Detect which cell encompasses the target text, then output its (x, y) center coordinate. 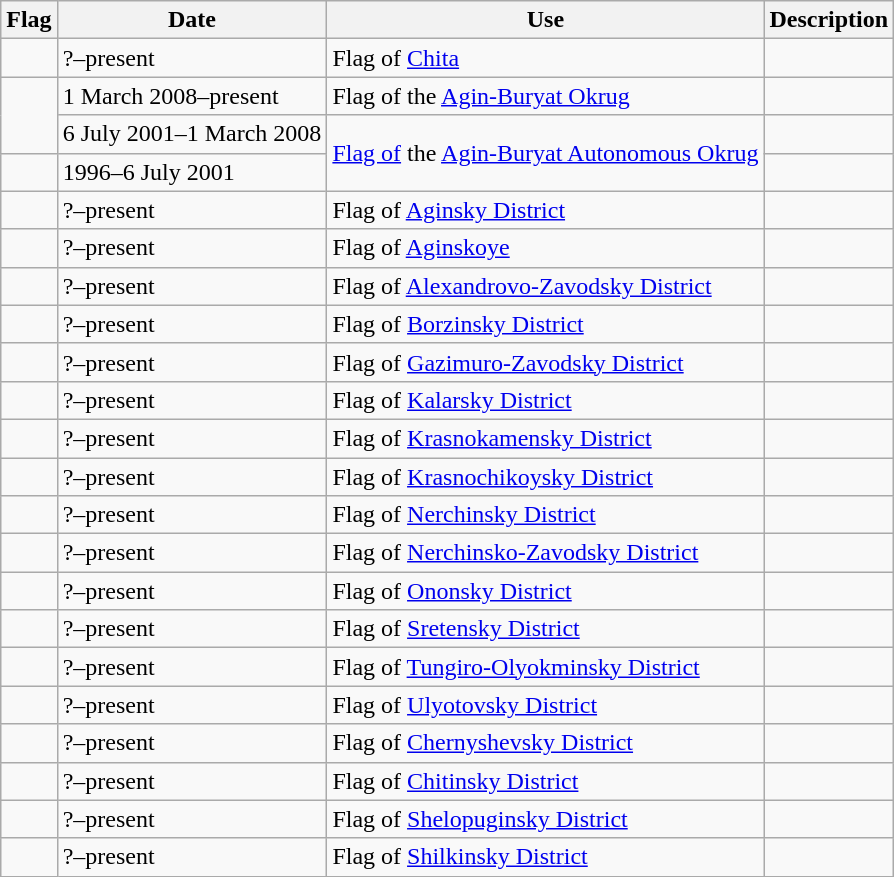
Flag of Chitinsky District (546, 781)
Flag of Ononsky District (546, 591)
Flag of Shilkinsky District (546, 857)
Flag of Chita (546, 58)
Flag of Kalarsky District (546, 400)
Flag of Krasnochikoysky District (546, 477)
Flag of Nerchinsky District (546, 515)
Flag of Tungiro-Olyokminsky District (546, 667)
Flag of Aginskoye (546, 248)
1 March 2008–present (192, 96)
Flag of Chernyshevsky District (546, 743)
Description (829, 20)
Flag of Shelopuginsky District (546, 819)
Flag of Nerchinsko-Zavodsky District (546, 553)
Flag of Aginsky District (546, 210)
Flag of Sretensky District (546, 629)
Flag of Borzinsky District (546, 324)
Use (546, 20)
Flag of Alexandrovo-Zavodsky District (546, 286)
Flag of Krasnokamensky District (546, 438)
Flag of Ulyotovsky District (546, 705)
Flag (29, 20)
Flag of Gazimuro-Zavodsky District (546, 362)
6 July 2001–1 March 2008 (192, 134)
Date (192, 20)
1996–6 July 2001 (192, 172)
Flag of the Agin-Buryat Autonomous Okrug (546, 153)
Flag of the Agin-Buryat Okrug (546, 96)
